Detect which cell encompasses the target text, then output its (x, y) center coordinate. 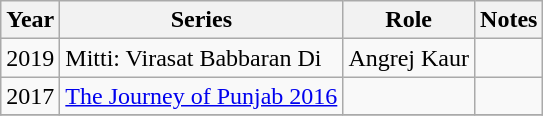
2019 (30, 58)
The Journey of Punjab 2016 (202, 96)
Angrej Kaur (409, 58)
Notes (509, 20)
Year (30, 20)
Mitti: Virasat Babbaran Di (202, 58)
Role (409, 20)
2017 (30, 96)
Series (202, 20)
